Provide the [X, Y] coordinate of the cell's center where the given text is located.  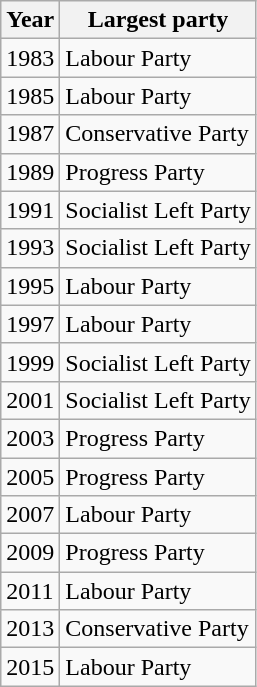
1995 [30, 286]
Year [30, 20]
2003 [30, 438]
1983 [30, 58]
2015 [30, 667]
1985 [30, 96]
Largest party [158, 20]
2009 [30, 553]
2013 [30, 629]
2005 [30, 477]
2007 [30, 515]
1987 [30, 134]
2001 [30, 400]
1989 [30, 172]
2011 [30, 591]
1991 [30, 210]
1999 [30, 362]
1993 [30, 248]
1997 [30, 324]
